Detect which cell encompasses the target text, then output its [X, Y] center coordinate. 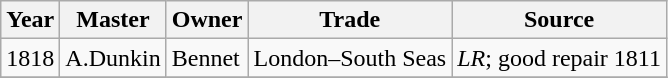
Trade [350, 20]
Year [30, 20]
1818 [30, 58]
A.Dunkin [113, 58]
LR; good repair 1811 [560, 58]
Bennet [207, 58]
London–South Seas [350, 58]
Master [113, 20]
Owner [207, 20]
Source [560, 20]
